Find where the given text appears and provide that cell's center as [X, Y] coordinate. 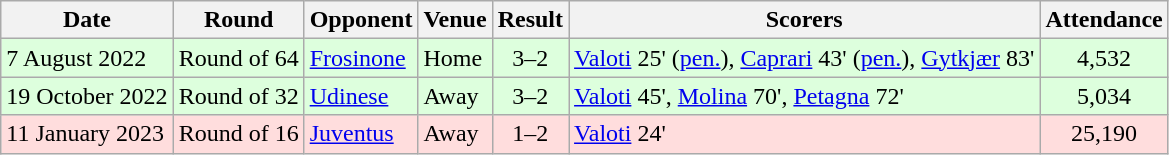
Round of 32 [238, 96]
Date [87, 20]
Home [455, 58]
Juventus [361, 134]
Opponent [361, 20]
19 October 2022 [87, 96]
Result [530, 20]
Round of 16 [238, 134]
Valoti 45', Molina 70', Petagna 72' [804, 96]
11 January 2023 [87, 134]
Frosinone [361, 58]
Valoti 24' [804, 134]
Round of 64 [238, 58]
5,034 [1104, 96]
Udinese [361, 96]
25,190 [1104, 134]
Valoti 25' (pen.), Caprari 43' (pen.), Gytkjær 83' [804, 58]
1–2 [530, 134]
4,532 [1104, 58]
Attendance [1104, 20]
Round [238, 20]
Venue [455, 20]
7 August 2022 [87, 58]
Scorers [804, 20]
